From the cell containing the given text, extract its center point as (X, Y) coordinate. 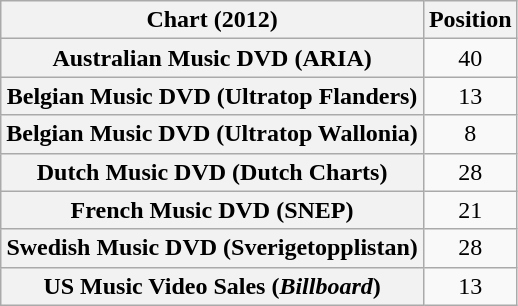
Belgian Music DVD (Ultratop Flanders) (212, 96)
Dutch Music DVD (Dutch Charts) (212, 172)
8 (470, 134)
21 (470, 210)
Chart (2012) (212, 20)
French Music DVD (SNEP) (212, 210)
40 (470, 58)
Position (470, 20)
US Music Video Sales (Billboard) (212, 286)
Swedish Music DVD (Sverigetopplistan) (212, 248)
Belgian Music DVD (Ultratop Wallonia) (212, 134)
Australian Music DVD (ARIA) (212, 58)
